Return the [X, Y] coordinate for the center point of the cell that contains the specified text.  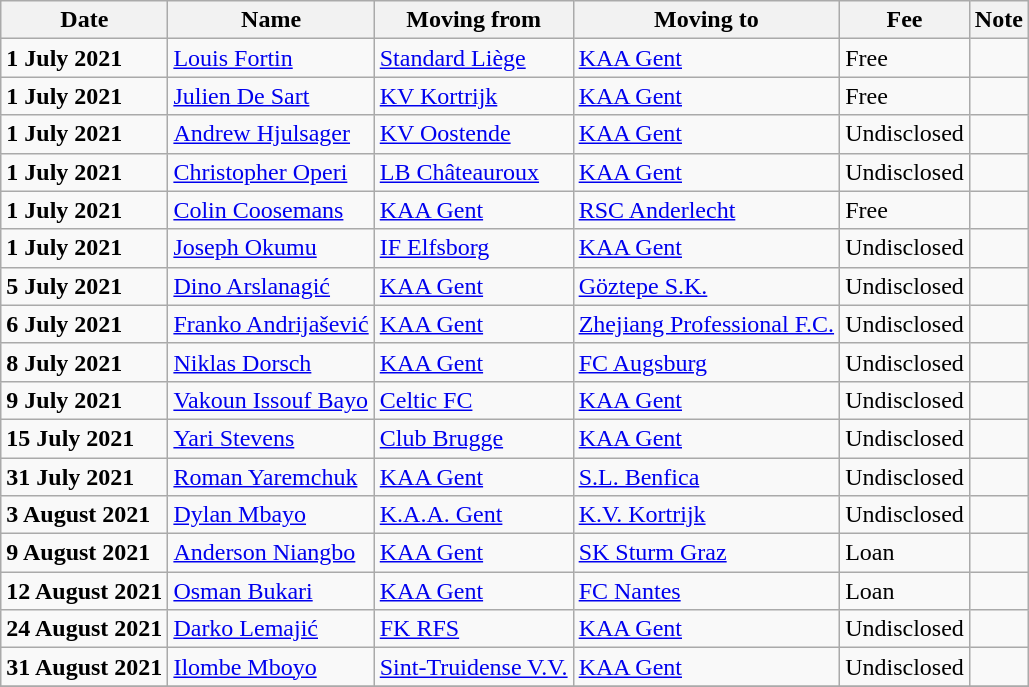
Franko Andrijašević [271, 324]
SK Sturm Graz [706, 553]
Zhejiang Professional F.C. [706, 324]
Colin Coosemans [271, 210]
Julien De Sart [271, 96]
FC Augsburg [706, 362]
Christopher Operi [271, 172]
9 August 2021 [84, 553]
Club Brugge [474, 438]
Roman Yaremchuk [271, 477]
Moving from [474, 20]
Andrew Hjulsager [271, 134]
Sint-Truidense V.V. [474, 667]
15 July 2021 [84, 438]
Osman Bukari [271, 591]
RSC Anderlecht [706, 210]
31 August 2021 [84, 667]
IF Elfsborg [474, 248]
Name [271, 20]
KV Kortrijk [474, 96]
31 July 2021 [84, 477]
Dylan Mbayo [271, 515]
Fee [905, 20]
5 July 2021 [84, 286]
FC Nantes [706, 591]
12 August 2021 [84, 591]
KV Oostende [474, 134]
6 July 2021 [84, 324]
Anderson Niangbo [271, 553]
K.V. Kortrijk [706, 515]
Joseph Okumu [271, 248]
Vakoun Issouf Bayo [271, 400]
Yari Stevens [271, 438]
Niklas Dorsch [271, 362]
24 August 2021 [84, 629]
Louis Fortin [271, 58]
Note [998, 20]
3 August 2021 [84, 515]
9 July 2021 [84, 400]
Dino Arslanagić [271, 286]
Ilombe Mboyo [271, 667]
Celtic FC [474, 400]
8 July 2021 [84, 362]
S.L. Benfica [706, 477]
FK RFS [474, 629]
Date [84, 20]
Standard Liège [474, 58]
Moving to [706, 20]
Darko Lemajić [271, 629]
Göztepe S.K. [706, 286]
LB Châteauroux [474, 172]
K.A.A. Gent [474, 515]
